Identify which cell holds the provided text, then report its [x, y] central coordinate. 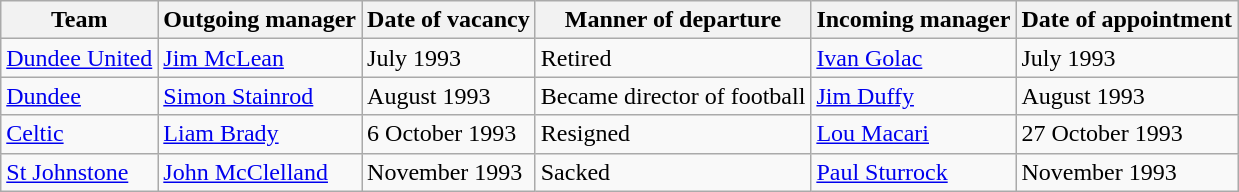
27 October 1993 [1127, 134]
Celtic [80, 134]
John McClelland [260, 172]
Sacked [673, 172]
Team [80, 20]
Manner of departure [673, 20]
Ivan Golac [914, 58]
Dundee [80, 96]
Date of appointment [1127, 20]
Lou Macari [914, 134]
6 October 1993 [449, 134]
Jim McLean [260, 58]
Incoming manager [914, 20]
Liam Brady [260, 134]
Paul Sturrock [914, 172]
Resigned [673, 134]
Jim Duffy [914, 96]
Retired [673, 58]
Outgoing manager [260, 20]
St Johnstone [80, 172]
Simon Stainrod [260, 96]
Dundee United [80, 58]
Date of vacancy [449, 20]
Became director of football [673, 96]
